Scan for the cell matching the given text and deliver its (x, y) coordinate at center. 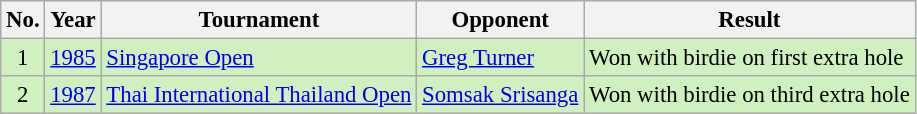
2 (23, 95)
Somsak Srisanga (500, 95)
Won with birdie on first extra hole (750, 58)
1 (23, 58)
1985 (73, 58)
Year (73, 20)
Thai International Thailand Open (259, 95)
Opponent (500, 20)
Singapore Open (259, 58)
Greg Turner (500, 58)
Won with birdie on third extra hole (750, 95)
Tournament (259, 20)
No. (23, 20)
1987 (73, 95)
Result (750, 20)
